Determine the [X, Y] coordinate at the center of the cell enclosing the given text.  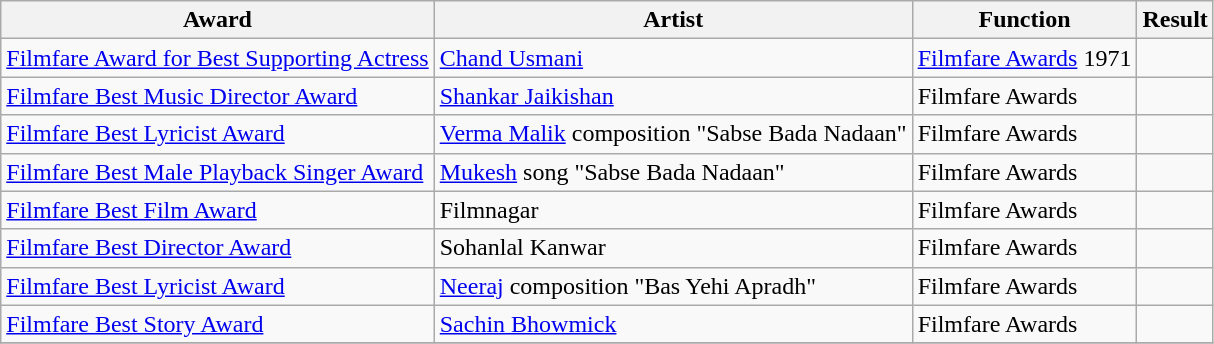
Sachin Bhowmick [673, 324]
Filmfare Best Story Award [218, 324]
Artist [673, 20]
Verma Malik composition "Sabse Bada Nadaan" [673, 134]
Result [1175, 20]
Filmfare Best Director Award [218, 248]
Filmfare Award for Best Supporting Actress [218, 58]
Function [1024, 20]
Award [218, 20]
Mukesh song "Sabse Bada Nadaan" [673, 172]
Filmfare Awards 1971 [1024, 58]
Filmfare Best Film Award [218, 210]
Sohanlal Kanwar [673, 248]
Shankar Jaikishan [673, 96]
Neeraj composition "Bas Yehi Apradh" [673, 286]
Chand Usmani [673, 58]
Filmfare Best Male Playback Singer Award [218, 172]
Filmnagar [673, 210]
Filmfare Best Music Director Award [218, 96]
